Identify which cell holds the provided text, then report its [x, y] central coordinate. 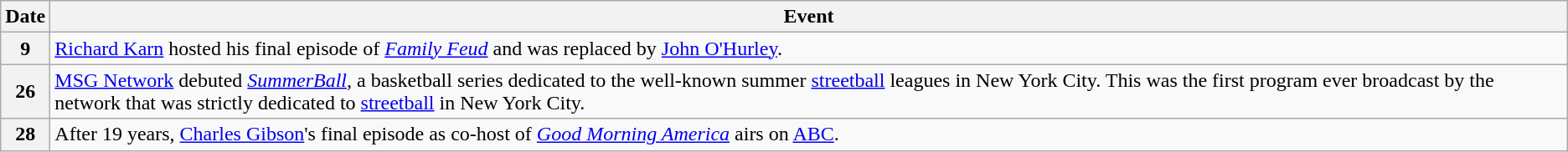
28 [25, 134]
Event [809, 17]
Date [25, 17]
26 [25, 92]
Richard Karn hosted his final episode of Family Feud and was replaced by John O'Hurley. [809, 48]
9 [25, 48]
After 19 years, Charles Gibson's final episode as co-host of Good Morning America airs on ABC. [809, 134]
